Find where the given text appears and provide that cell's center as [X, Y] coordinate. 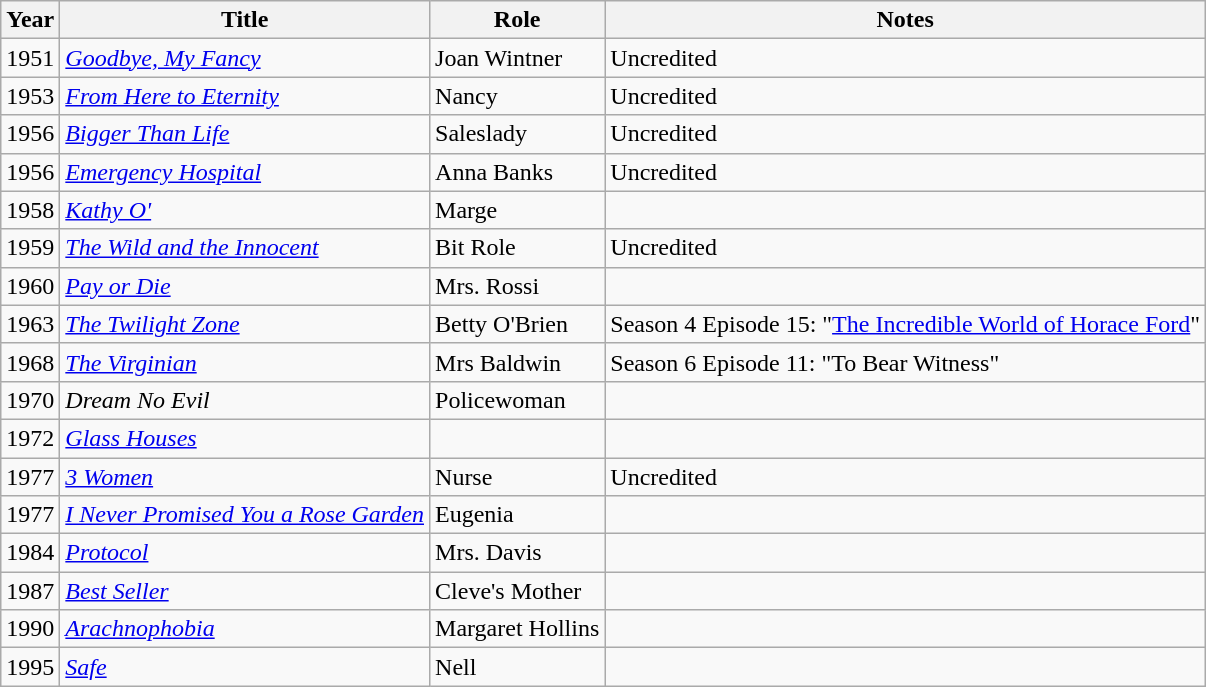
1959 [30, 248]
Eugenia [518, 515]
Mrs. Rossi [518, 286]
Season 6 Episode 11: "To Bear Witness" [906, 362]
Protocol [245, 553]
Season 4 Episode 15: "The Incredible World of Horace Ford" [906, 324]
Emergency Hospital [245, 172]
1972 [30, 438]
Safe [245, 667]
Bit Role [518, 248]
1958 [30, 210]
Bigger Than Life [245, 134]
Mrs. Davis [518, 553]
Year [30, 20]
Mrs Baldwin [518, 362]
Betty O'Brien [518, 324]
Marge [518, 210]
Glass Houses [245, 438]
The Virginian [245, 362]
3 Women [245, 477]
Role [518, 20]
Joan Wintner [518, 58]
Anna Banks [518, 172]
1951 [30, 58]
Margaret Hollins [518, 629]
Cleve's Mother [518, 591]
Goodbye, My Fancy [245, 58]
Nancy [518, 96]
1970 [30, 400]
Notes [906, 20]
The Wild and the Innocent [245, 248]
From Here to Eternity [245, 96]
1963 [30, 324]
Title [245, 20]
1990 [30, 629]
1995 [30, 667]
1968 [30, 362]
The Twilight Zone [245, 324]
Policewoman [518, 400]
Nell [518, 667]
Pay or Die [245, 286]
Kathy O' [245, 210]
1984 [30, 553]
I Never Promised You a Rose Garden [245, 515]
Best Seller [245, 591]
1987 [30, 591]
Nurse [518, 477]
Arachnophobia [245, 629]
Dream No Evil [245, 400]
1953 [30, 96]
1960 [30, 286]
Saleslady [518, 134]
